Scan for the cell matching the given text and deliver its (x, y) coordinate at center. 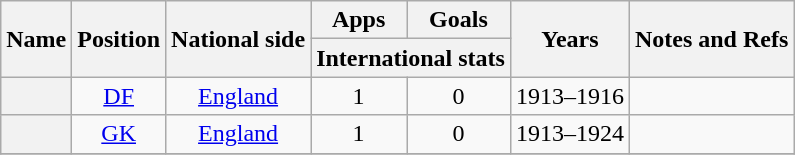
1913–1916 (570, 96)
Notes and Refs (711, 39)
Apps (359, 20)
GK (119, 134)
Years (570, 39)
Name (36, 39)
1913–1924 (570, 134)
International stats (411, 58)
National side (238, 39)
Position (119, 39)
DF (119, 96)
Goals (459, 20)
